Extract the (X, Y) coordinate from the center of the cell holding the provided text.  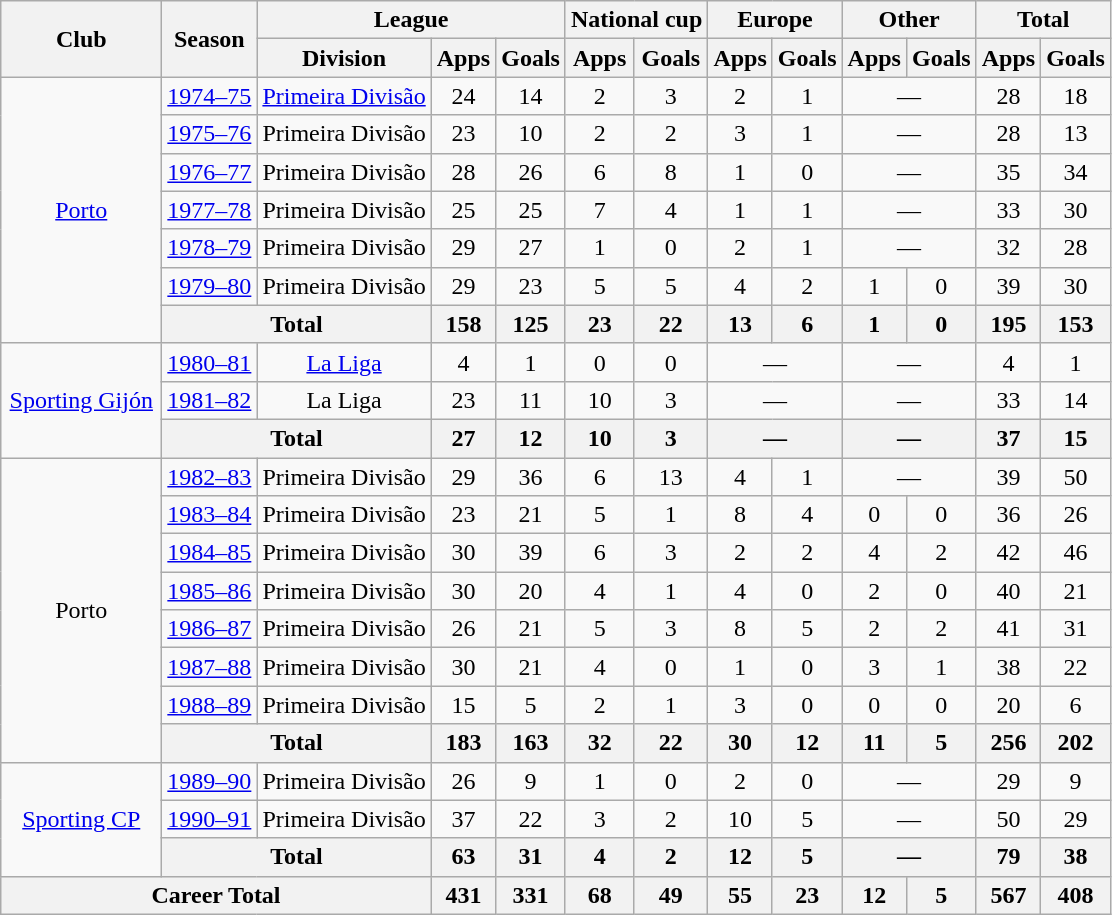
158 (463, 324)
331 (531, 895)
41 (1008, 629)
1984–85 (210, 553)
Sporting CP (82, 819)
1988–89 (210, 705)
7 (599, 210)
63 (463, 857)
125 (531, 324)
1978–79 (210, 248)
Europe (775, 20)
153 (1076, 324)
Club (82, 39)
202 (1076, 743)
40 (1008, 591)
34 (1076, 172)
1985–86 (210, 591)
35 (1008, 172)
Season (210, 39)
1977–78 (210, 210)
163 (531, 743)
1987–88 (210, 667)
24 (463, 96)
49 (671, 895)
Division (344, 58)
1974–75 (210, 96)
79 (1008, 857)
1983–84 (210, 515)
Sporting Gijón (82, 400)
55 (740, 895)
1986–87 (210, 629)
46 (1076, 553)
League (412, 20)
68 (599, 895)
42 (1008, 553)
1990–91 (210, 819)
431 (463, 895)
1989–90 (210, 781)
183 (463, 743)
195 (1008, 324)
567 (1008, 895)
1979–80 (210, 286)
Career Total (216, 895)
1981–82 (210, 400)
1982–83 (210, 477)
256 (1008, 743)
1976–77 (210, 172)
408 (1076, 895)
1980–81 (210, 362)
18 (1076, 96)
National cup (636, 20)
Other (909, 20)
1975–76 (210, 134)
